Locate the cell with the specified text and output its [x, y] center coordinate. 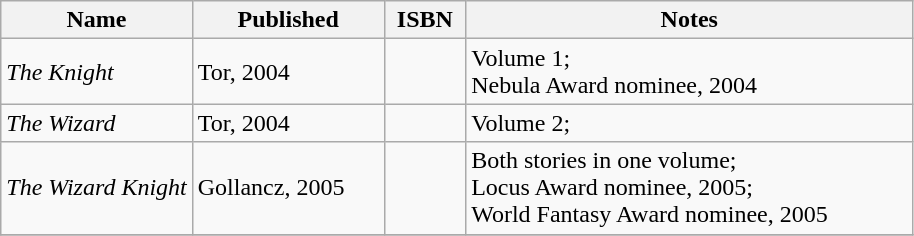
The Wizard [97, 123]
Name [97, 20]
Both stories in one volume;Locus Award nominee, 2005;World Fantasy Award nominee, 2005 [690, 188]
Volume 2; [690, 123]
Gollancz, 2005 [288, 188]
The Wizard Knight [97, 188]
The Knight [97, 72]
Published [288, 20]
Notes [690, 20]
Volume 1;Nebula Award nominee, 2004 [690, 72]
ISBN [425, 20]
